Scan for the cell matching the given text and deliver its [x, y] coordinate at center. 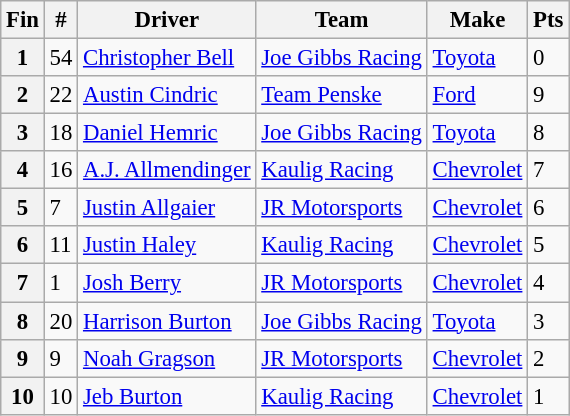
Justin Haley [167, 245]
18 [60, 133]
Team Penske [342, 95]
Noah Gragson [167, 358]
Austin Cindric [167, 95]
Driver [167, 20]
Fin [23, 20]
0 [548, 58]
54 [60, 58]
Josh Berry [167, 283]
# [60, 20]
Daniel Hemric [167, 133]
A.J. Allmendinger [167, 170]
Team [342, 20]
Harrison Burton [167, 321]
20 [60, 321]
Make [477, 20]
Christopher Bell [167, 58]
Jeb Burton [167, 396]
Justin Allgaier [167, 208]
16 [60, 170]
11 [60, 245]
22 [60, 95]
Ford [477, 95]
Pts [548, 20]
